Provide the (X, Y) coordinate of the cell's center where the given text is located.  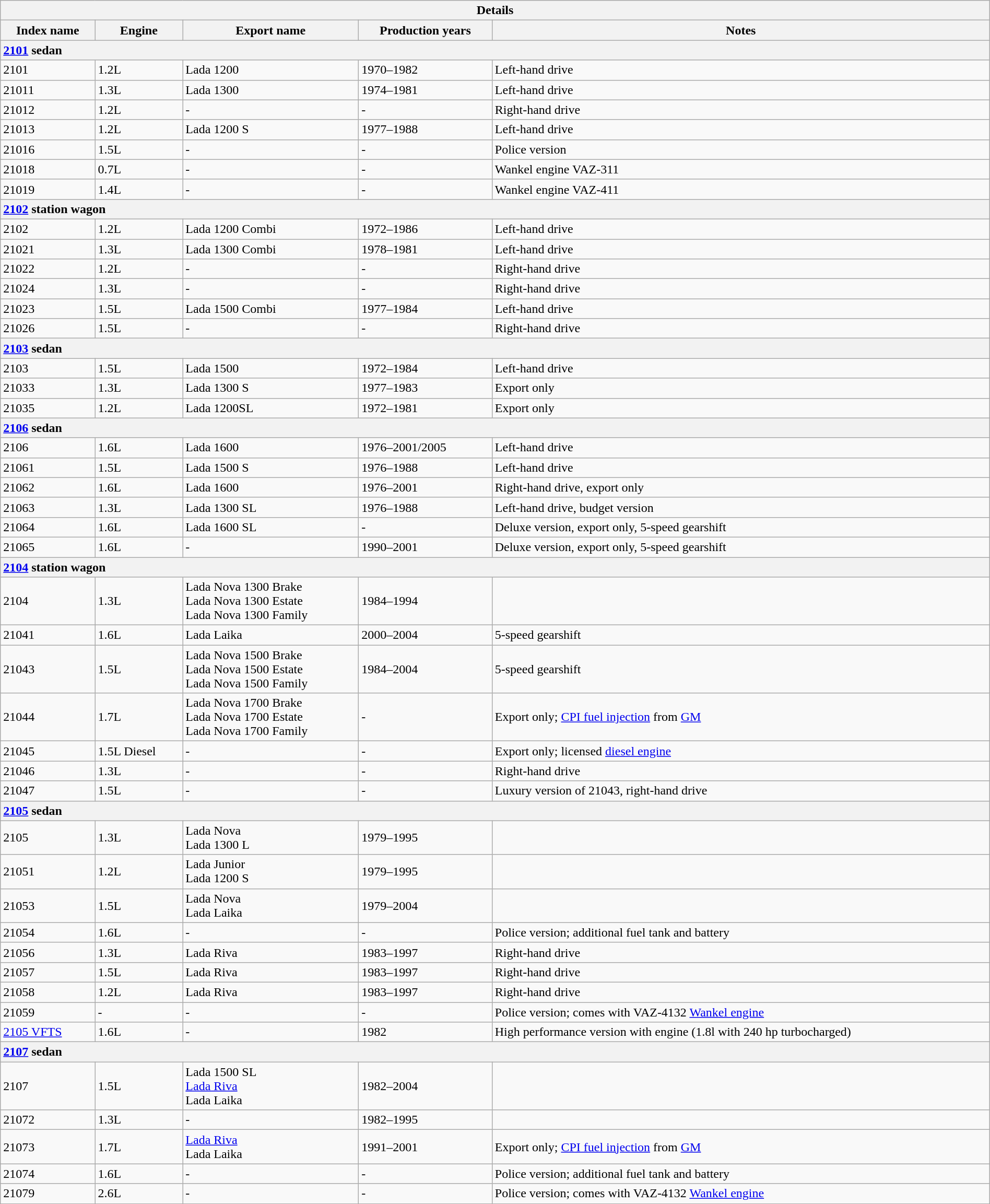
21019 (48, 189)
21045 (48, 751)
21074 (48, 1174)
1977–1988 (426, 130)
Notes (740, 30)
2103 (48, 368)
1976–2001/2005 (426, 448)
Lada 1300 Combi (270, 249)
2107 sedan (495, 1052)
2105 sedan (495, 811)
21035 (48, 408)
2000–2004 (426, 635)
1977–1984 (426, 309)
21044 (48, 717)
Lada 1300 (270, 90)
Lada 1200SL (270, 408)
21057 (48, 972)
1972–1981 (426, 408)
Lada 1500 Combi (270, 309)
2104 (48, 601)
21053 (48, 906)
1979–2004 (426, 906)
Lada 1500 (270, 368)
Lada Riva Lada Laika (270, 1147)
2101 (48, 70)
Left-hand drive, budget version (740, 507)
21046 (48, 771)
2105 (48, 838)
21021 (48, 249)
Production years (426, 30)
21024 (48, 289)
Lada Junior Lada 1200 S (270, 871)
21061 (48, 467)
Lada 1300 SL (270, 507)
21022 (48, 269)
21047 (48, 791)
Export name (270, 30)
21012 (48, 110)
Wankel engine VAZ-411 (740, 189)
1982 (426, 1032)
2102 station wagon (495, 209)
1972–1986 (426, 229)
1982–1995 (426, 1120)
21079 (48, 1194)
2102 (48, 229)
21013 (48, 130)
21063 (48, 507)
2106 (48, 448)
Lada 1200 Combi (270, 229)
Lada 1200 S (270, 130)
21073 (48, 1147)
1977–1983 (426, 388)
2101 sedan (495, 50)
1972–1984 (426, 368)
1978–1981 (426, 249)
Lada Nova 1700 Brake Lada Nova 1700 Estate Lada Nova 1700 Family (270, 717)
Police version (740, 149)
1991–2001 (426, 1147)
1984–2004 (426, 669)
Lada Laika (270, 635)
21058 (48, 992)
21065 (48, 547)
Index name (48, 30)
21041 (48, 635)
Lada Nova Lada 1300 L (270, 838)
Lada 1500 SL Lada Riva Lada Laika (270, 1086)
0.7L (139, 169)
21043 (48, 669)
Luxury version of 21043, right-hand drive (740, 791)
Details (495, 10)
1976–2001 (426, 487)
21054 (48, 932)
1.4L (139, 189)
Lada 1500 S (270, 467)
Right-hand drive, export only (740, 487)
High performance version with engine (1.8l with 240 hp turbocharged) (740, 1032)
2107 (48, 1086)
21026 (48, 329)
Lada 1600 SL (270, 527)
Lada Nova Lada Laika (270, 906)
Lada Nova 1300 Brake Lada Nova 1300 Estate Lada Nova 1300 Family (270, 601)
21016 (48, 149)
Wankel engine VAZ-311 (740, 169)
21023 (48, 309)
Lada 1200 (270, 70)
1.5L Diesel (139, 751)
Export only; licensed diesel engine (740, 751)
21018 (48, 169)
Engine (139, 30)
Lada Nova 1500 Brake Lada Nova 1500 Estate Lada Nova 1500 Family (270, 669)
1974–1981 (426, 90)
2103 sedan (495, 348)
21064 (48, 527)
1990–2001 (426, 547)
21033 (48, 388)
21011 (48, 90)
1984–1994 (426, 601)
1982–2004 (426, 1086)
21056 (48, 952)
2106 sedan (495, 428)
2105 VFTS (48, 1032)
21059 (48, 1012)
Lada 1300 S (270, 388)
2104 station wagon (495, 567)
21051 (48, 871)
1970–1982 (426, 70)
21072 (48, 1120)
2.6L (139, 1194)
21062 (48, 487)
